Scan for the cell matching the given text and deliver its (X, Y) coordinate at center. 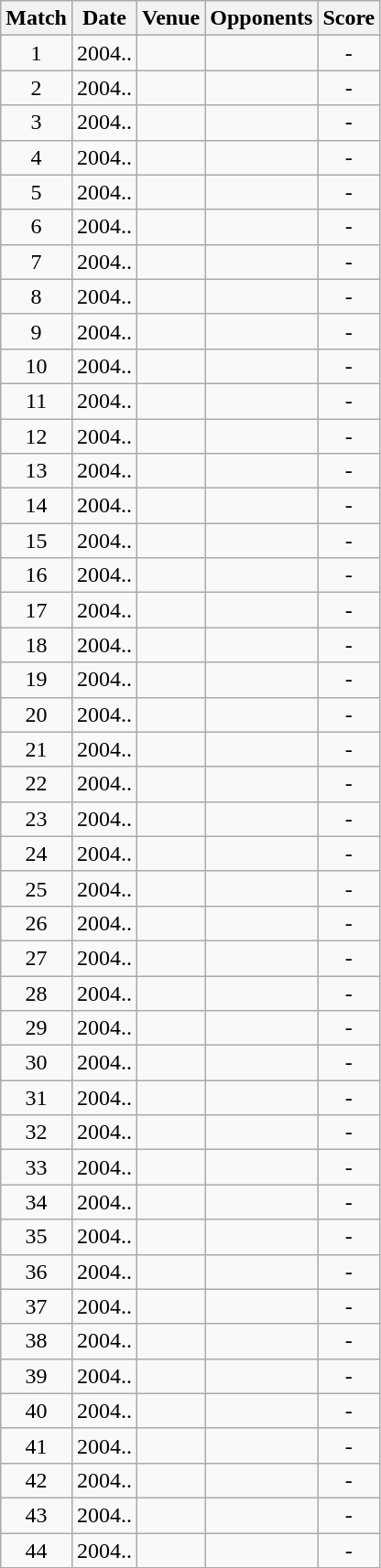
Opponents (262, 18)
8 (37, 296)
27 (37, 958)
20 (37, 714)
1 (37, 53)
42 (37, 1480)
44 (37, 1551)
34 (37, 1202)
37 (37, 1306)
9 (37, 331)
Date (104, 18)
13 (37, 471)
21 (37, 749)
38 (37, 1341)
15 (37, 541)
Match (37, 18)
3 (37, 123)
24 (37, 854)
29 (37, 1028)
17 (37, 610)
35 (37, 1237)
32 (37, 1133)
Score (349, 18)
18 (37, 645)
39 (37, 1376)
23 (37, 819)
22 (37, 784)
5 (37, 192)
40 (37, 1411)
16 (37, 575)
2 (37, 88)
41 (37, 1445)
11 (37, 401)
10 (37, 366)
4 (37, 157)
43 (37, 1515)
14 (37, 506)
6 (37, 227)
33 (37, 1167)
28 (37, 993)
31 (37, 1098)
19 (37, 680)
26 (37, 923)
Venue (171, 18)
30 (37, 1063)
7 (37, 262)
36 (37, 1272)
12 (37, 436)
25 (37, 888)
